Pinpoint the cell where the given text exists, returning its [X, Y] midpoint coordinate. 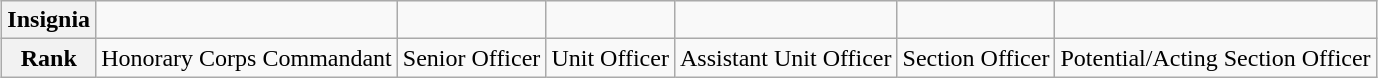
Assistant Unit Officer [786, 58]
Rank [49, 58]
Section Officer [976, 58]
Potential/Acting Section Officer [1216, 58]
Honorary Corps Commandant [247, 58]
Insignia [49, 20]
Unit Officer [610, 58]
Senior Officer [472, 58]
